Identify which cell holds the provided text, then report its [x, y] central coordinate. 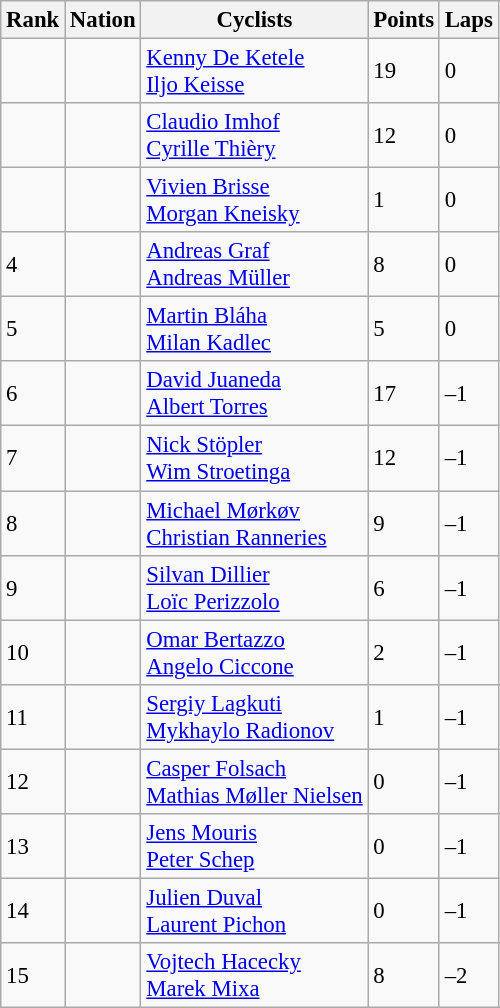
Points [404, 20]
Nick StöplerWim Stroetinga [254, 458]
4 [33, 264]
13 [33, 846]
Omar BertazzoAngelo Ciccone [254, 652]
17 [404, 394]
19 [404, 72]
15 [33, 976]
Rank [33, 20]
David JuanedaAlbert Torres [254, 394]
2 [404, 652]
Martin BláhaMilan Kadlec [254, 330]
Kenny De KeteleIljo Keisse [254, 72]
Sergiy LagkutiMykhaylo Radionov [254, 716]
10 [33, 652]
Andreas GrafAndreas Müller [254, 264]
Julien DuvalLaurent Pichon [254, 910]
14 [33, 910]
Vojtech HaceckyMarek Mixa [254, 976]
–2 [468, 976]
Nation [103, 20]
7 [33, 458]
Claudio ImhofCyrille Thièry [254, 136]
Silvan DillierLoïc Perizzolo [254, 588]
Laps [468, 20]
Casper FolsachMathias Møller Nielsen [254, 782]
Jens MourisPeter Schep [254, 846]
Michael MørkøvChristian Ranneries [254, 524]
Cyclists [254, 20]
Vivien BrisseMorgan Kneisky [254, 200]
11 [33, 716]
